For the text-containing cell, return its midpoint in [x, y] coordinate format. 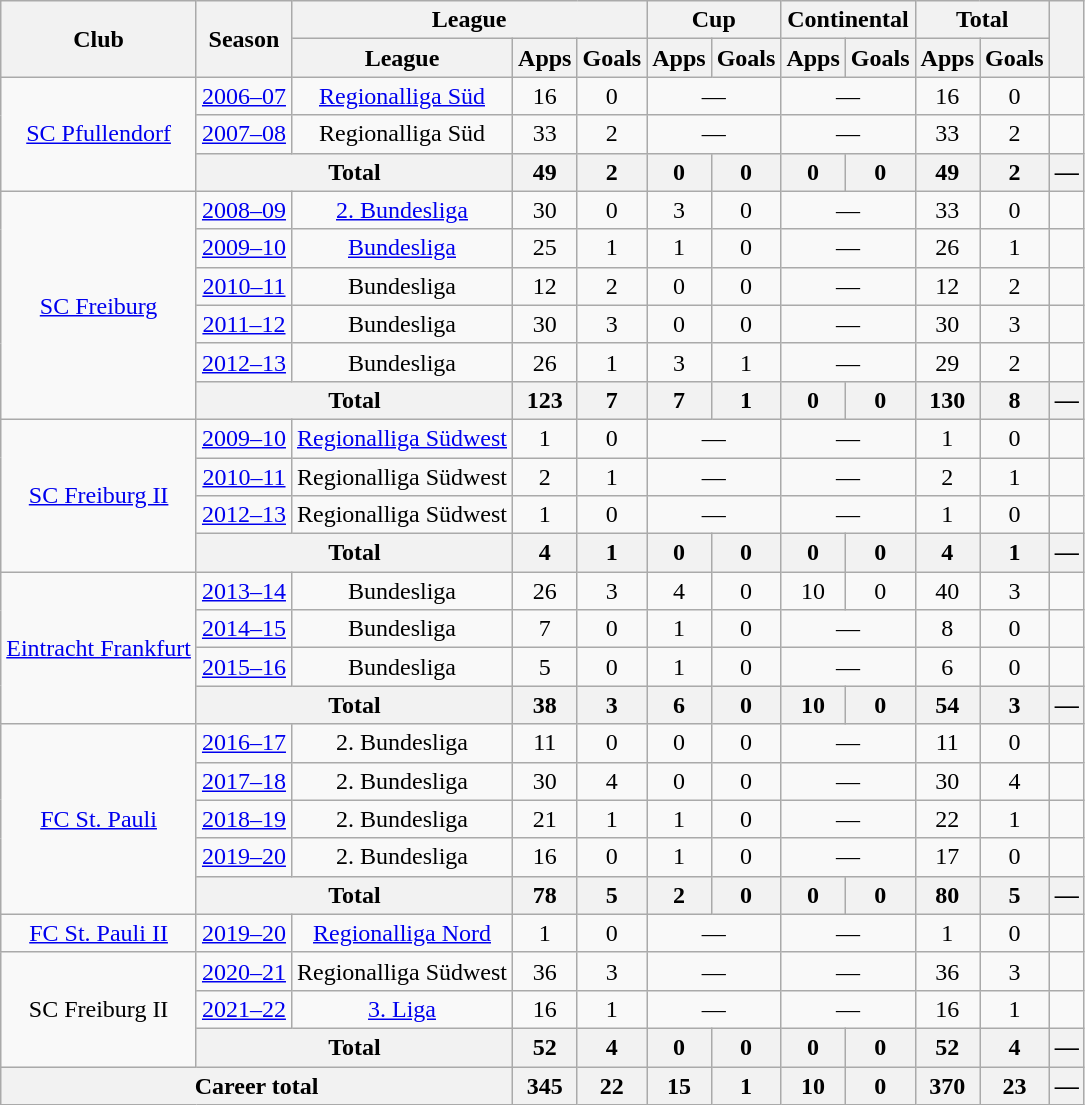
2006–07 [244, 96]
Season [244, 39]
78 [545, 895]
15 [679, 1085]
Club [99, 39]
2007–08 [244, 134]
2020–21 [244, 971]
2017–18 [244, 781]
Continental [848, 20]
Regionalliga Nord [402, 933]
21 [545, 819]
Eintracht Frankfurt [99, 648]
FC St. Pauli [99, 819]
123 [545, 400]
2015–16 [244, 667]
SC Pfullendorf [99, 134]
370 [947, 1085]
80 [947, 895]
Career total [257, 1085]
2013–14 [244, 591]
2011–12 [244, 324]
17 [947, 857]
345 [545, 1085]
25 [545, 248]
3. Liga [402, 1009]
130 [947, 400]
2018–19 [244, 819]
2014–15 [244, 629]
29 [947, 362]
38 [545, 705]
SC Freiburg [99, 305]
2021–22 [244, 1009]
40 [947, 591]
23 [1015, 1085]
54 [947, 705]
Cup [714, 20]
FC St. Pauli II [99, 933]
2016–17 [244, 743]
2008–09 [244, 210]
